Find where the given text appears and provide that cell's center as [x, y] coordinate. 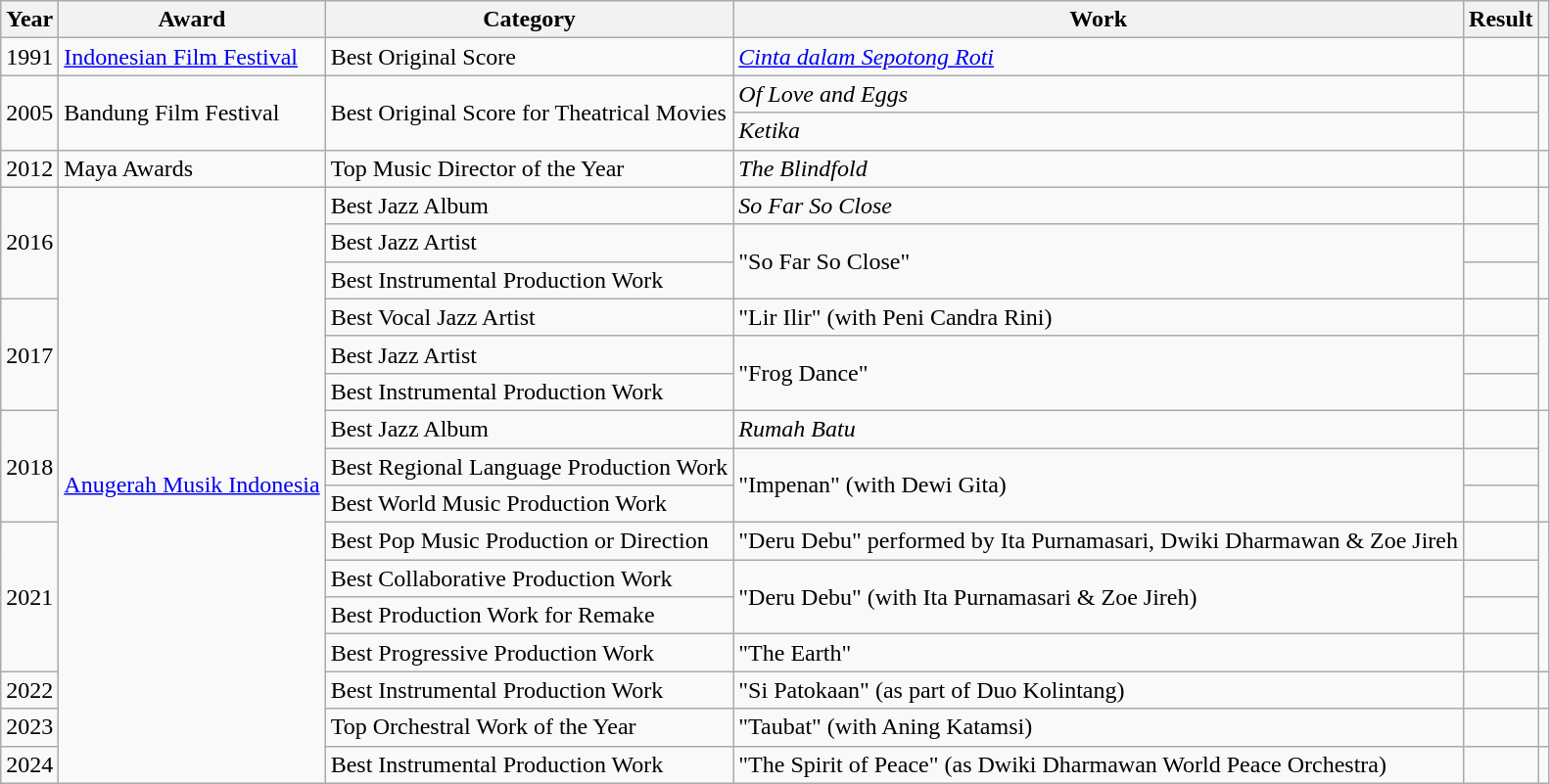
Best Original Score for Theatrical Movies [529, 113]
2023 [29, 727]
"Si Patokaan" (as part of Duo Kolintang) [1099, 690]
Maya Awards [192, 168]
"So Far So Close" [1099, 261]
Cinta dalam Sepotong Roti [1099, 57]
Indonesian Film Festival [192, 57]
Best Original Score [529, 57]
Category [529, 20]
Result [1501, 20]
2018 [29, 466]
The Blindfold [1099, 168]
Best Regional Language Production Work [529, 467]
1991 [29, 57]
Year [29, 20]
2017 [29, 354]
Anugerah Musik Indonesia [192, 485]
Best Progressive Production Work [529, 653]
"Deru Debu" performed by Ita Purnamasari, Dwiki Dharmawan & Zoe Jireh [1099, 541]
Ketika [1099, 131]
"Impenan" (with Dewi Gita) [1099, 485]
"Deru Debu" (with Ita Purnamasari & Zoe Jireh) [1099, 597]
Award [192, 20]
2005 [29, 113]
So Far So Close [1099, 206]
"Taubat" (with Aning Katamsi) [1099, 727]
Top Music Director of the Year [529, 168]
"The Spirit of Peace" (as Dwiki Dharmawan World Peace Orchestra) [1099, 764]
Rumah Batu [1099, 429]
Best Pop Music Production or Direction [529, 541]
2022 [29, 690]
Best Collaborative Production Work [529, 578]
"Frog Dance" [1099, 373]
Best Vocal Jazz Artist [529, 317]
Of Love and Eggs [1099, 94]
2024 [29, 764]
Top Orchestral Work of the Year [529, 727]
Bandung Film Festival [192, 113]
2016 [29, 243]
"The Earth" [1099, 653]
Best World Music Production Work [529, 504]
"Lir Ilir" (with Peni Candra Rini) [1099, 317]
2012 [29, 168]
Work [1099, 20]
Best Production Work for Remake [529, 616]
2021 [29, 597]
